For the text-containing cell, return its midpoint in (X, Y) coordinate format. 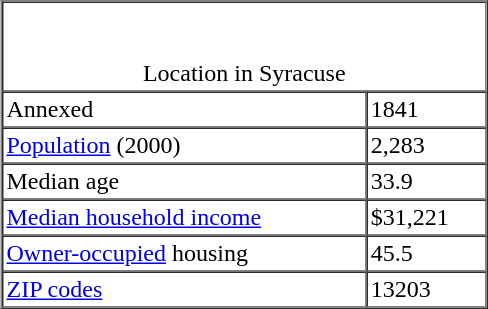
2,283 (426, 146)
1841 (426, 110)
45.5 (426, 254)
ZIP codes (184, 290)
13203 (426, 290)
Median age (184, 182)
Location in Syracuse (244, 47)
Owner-occupied housing (184, 254)
$31,221 (426, 218)
Annexed (184, 110)
Population (2000) (184, 146)
33.9 (426, 182)
Median household income (184, 218)
